Find where the given text appears and provide that cell's center as [x, y] coordinate. 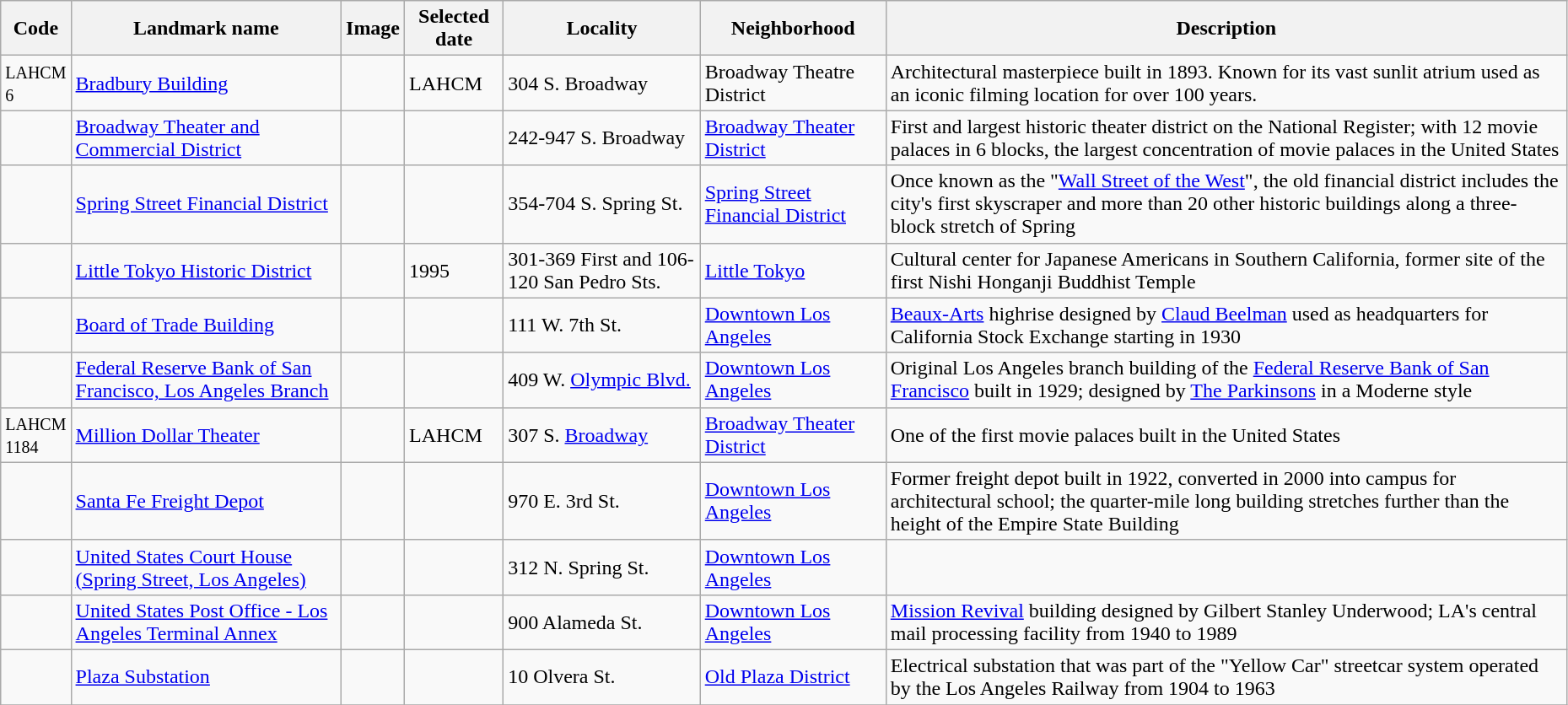
Bradbury Building [206, 83]
Description [1226, 29]
Broadway Theater and Commercial District [206, 138]
111 W. 7th St. [602, 326]
One of the first movie palaces built in the United States [1226, 435]
409 W. Olympic Blvd. [602, 379]
Neighborhood [793, 29]
Mission Revival building designed by Gilbert Stanley Underwood; LA's central mail processing facility from 1940 to 1989 [1226, 622]
Locality [602, 29]
354-704 S. Spring St. [602, 204]
Image [373, 29]
1995 [454, 270]
Landmark name [206, 29]
301-369 First and 106-120 San Pedro Sts. [602, 270]
Board of Trade Building [206, 326]
Electrical substation that was part of the "Yellow Car" streetcar system operated by the Los Angeles Railway from 1904 to 1963 [1226, 676]
10 Olvera St. [602, 676]
307 S. Broadway [602, 435]
900 Alameda St. [602, 622]
Original Los Angeles branch building of the Federal Reserve Bank of San Francisco built in 1929; designed by The Parkinsons in a Moderne style [1226, 379]
Little Tokyo Historic District [206, 270]
Broadway Theatre District [793, 83]
312 N. Spring St. [602, 567]
United States Post Office - Los Angeles Terminal Annex [206, 622]
Old Plaza District [793, 676]
242-947 S. Broadway [602, 138]
Plaza Substation [206, 676]
Million Dollar Theater [206, 435]
Santa Fe Freight Depot [206, 501]
970 E. 3rd St. [602, 501]
Beaux-Arts highrise designed by Claud Beelman used as headquarters for California Stock Exchange starting in 1930 [1226, 326]
Cultural center for Japanese Americans in Southern California, former site of the first Nishi Honganji Buddhist Temple [1226, 270]
Federal Reserve Bank of San Francisco, Los Angeles Branch [206, 379]
LAHCM6 [35, 83]
Architectural masterpiece built in 1893. Known for its vast sunlit atrium used as an iconic filming location for over 100 years. [1226, 83]
United States Court House (Spring Street, Los Angeles) [206, 567]
Code [35, 29]
LAHCM1184 [35, 435]
304 S. Broadway [602, 83]
Selected date [454, 29]
Little Tokyo [793, 270]
